Return (X, Y) of the center of cell containing provided text 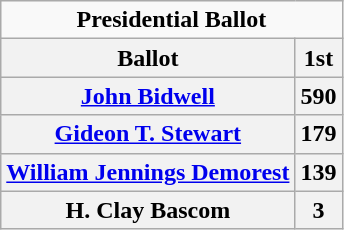
John Bidwell (148, 96)
3 (318, 210)
179 (318, 134)
Presidential Ballot (172, 20)
139 (318, 172)
William Jennings Demorest (148, 172)
Gideon T. Stewart (148, 134)
590 (318, 96)
1st (318, 58)
H. Clay Bascom (148, 210)
Ballot (148, 58)
